Return (X, Y) of the center of cell containing provided text 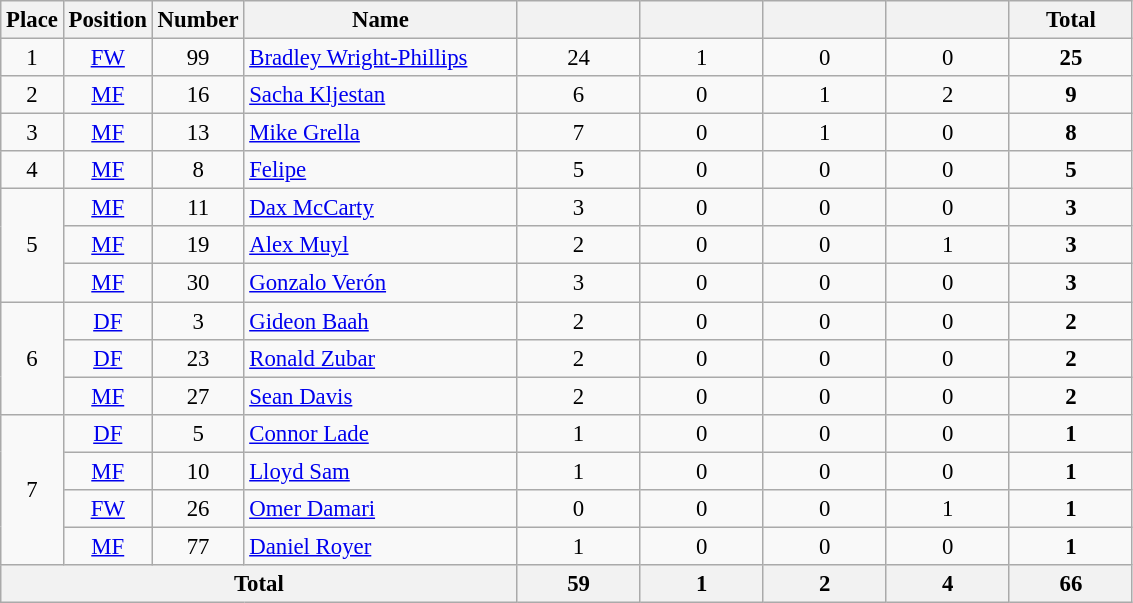
13 (198, 133)
19 (198, 245)
30 (198, 283)
Sean Davis (380, 396)
27 (198, 396)
11 (198, 208)
Place (32, 20)
10 (198, 471)
Bradley Wright-Phillips (380, 58)
Mike Grella (380, 133)
Sacha Kljestan (380, 95)
Felipe (380, 170)
Connor Lade (380, 433)
9 (1070, 95)
Gideon Baah (380, 321)
25 (1070, 58)
Ronald Zubar (380, 358)
77 (198, 546)
Omer Damari (380, 509)
59 (578, 584)
Gonzalo Verón (380, 283)
Alex Muyl (380, 245)
Lloyd Sam (380, 471)
Number (198, 20)
Name (380, 20)
16 (198, 95)
99 (198, 58)
Position (108, 20)
24 (578, 58)
Daniel Royer (380, 546)
66 (1070, 584)
23 (198, 358)
26 (198, 509)
Dax McCarty (380, 208)
